Pinpoint the cell where the given text exists, returning its (X, Y) midpoint coordinate. 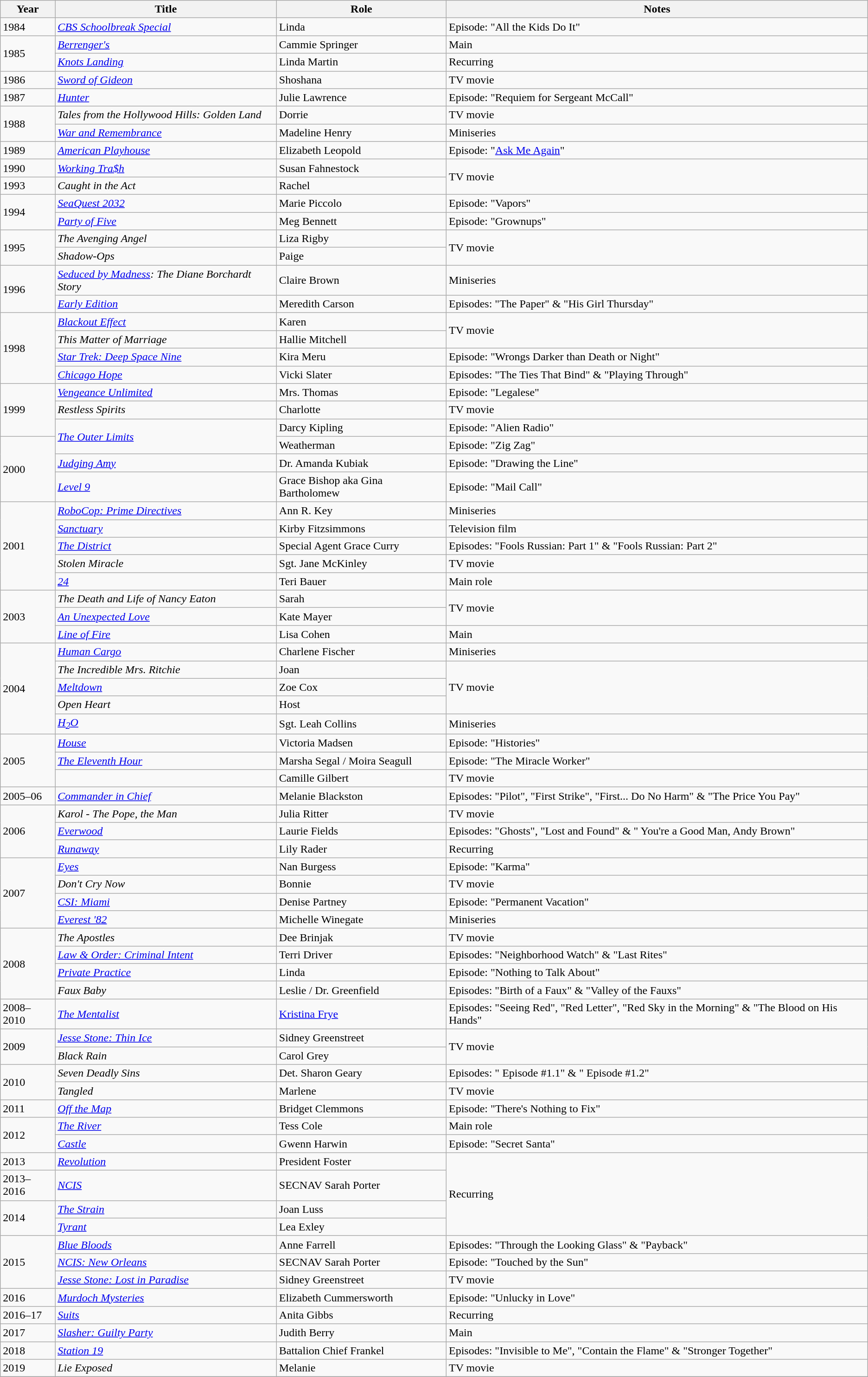
Lisa Cohen (361, 634)
2003 (28, 617)
Revolution (166, 1161)
Everest '82 (166, 919)
Victoria Madsen (361, 743)
2001 (28, 546)
Julie Lawrence (361, 97)
Judith Berry (361, 1333)
Caught in the Act (166, 185)
2013–2016 (28, 1185)
Denise Partney (361, 902)
Leslie / Dr. Greenfield (361, 990)
2009 (28, 1047)
Commander in Chief (166, 796)
War and Remembrance (166, 133)
Sgt. Leah Collins (361, 724)
Episode: "The Miracle Worker" (657, 761)
Marlene (361, 1091)
Chicago Hope (166, 375)
H2O (166, 724)
Charlene Fischer (361, 652)
Stolen Miracle (166, 564)
Bonnie (361, 884)
Runaway (166, 849)
Episodes: "Fools Russian: Part 1" & "Fools Russian: Part 2" (657, 546)
Weatherman (361, 445)
Mrs. Thomas (361, 392)
Law & Order: Criminal Intent (166, 955)
Knots Landing (166, 62)
2007 (28, 893)
2011 (28, 1109)
Meltdown (166, 687)
NCIS: New Orleans (166, 1262)
Episode: "All the Kids Do It" (657, 27)
Vicki Slater (361, 375)
Judging Amy (166, 463)
1987 (28, 97)
Vengeance Unlimited (166, 392)
Michelle Winegate (361, 919)
Episode: "Nothing to Talk About" (657, 972)
Episode: "Grownups" (657, 221)
Dr. Amanda Kubiak (361, 463)
2004 (28, 689)
1986 (28, 80)
Episode: "Requiem for Sergeant McCall" (657, 97)
Teri Bauer (361, 581)
Level 9 (166, 487)
Joan (361, 669)
Karol - The Pope, the Man (166, 814)
Episodes: "Invisible to Me", "Contain the Flame" & "Stronger Together" (657, 1351)
Claire Brown (361, 280)
Grace Bishop aka Gina Bartholomew (361, 487)
Black Rain (166, 1056)
24 (166, 581)
2019 (28, 1368)
Seduced by Madness: The Diane Borchardt Story (166, 280)
Cammie Springer (361, 45)
Episode: "Vapors" (657, 203)
Meg Bennett (361, 221)
Episodes: "The Ties That Bind" & "Playing Through" (657, 375)
Episodes: "Seeing Red", "Red Letter", "Red Sky in the Morning" & "The Blood on His Hands" (657, 1014)
Nan Burgess (361, 867)
Episode: "Mail Call" (657, 487)
Paige (361, 256)
Eyes (166, 867)
Episode: "Ask Me Again" (657, 150)
Off the Map (166, 1109)
Restless Spirits (166, 410)
1995 (28, 248)
Episodes: "Pilot", "First Strike", "First... Do No Harm" & "The Price You Pay" (657, 796)
1989 (28, 150)
The District (166, 546)
The Incredible Mrs. Ritchie (166, 669)
Sarah (361, 599)
Darcy Kipling (361, 427)
The Apostles (166, 937)
2008 (28, 963)
Episodes: "Neighborhood Watch" & "Last Rites" (657, 955)
Episodes: "The Paper" & "His Girl Thursday" (657, 304)
Melanie Blackston (361, 796)
2006 (28, 831)
Kirby Fitzsimmons (361, 528)
Year (28, 9)
Tyrant (166, 1227)
Liza Rigby (361, 239)
Marie Piccolo (361, 203)
Jesse Stone: Lost in Paradise (166, 1280)
SeaQuest 2032 (166, 203)
Linda Martin (361, 62)
Host (361, 705)
Blackout Effect (166, 322)
The River (166, 1126)
NCIS (166, 1185)
Episode: "Histories" (657, 743)
Episode: "Permanent Vacation" (657, 902)
CBS Schoolbreak Special (166, 27)
1990 (28, 168)
Private Practice (166, 972)
Title (166, 9)
Episode: "Zig Zag" (657, 445)
Anne Farrell (361, 1244)
Episode: "Karma" (657, 867)
Castle (166, 1144)
Tangled (166, 1091)
The Avenging Angel (166, 239)
1999 (28, 410)
Episode: "Drawing the Line" (657, 463)
Bridget Clemmons (361, 1109)
Party of Five (166, 221)
Episodes: "Ghosts", "Lost and Found" & " You're a Good Man, Andy Brown" (657, 831)
Episode: "There's Nothing to Fix" (657, 1109)
Kristina Frye (361, 1014)
Early Edition (166, 304)
Episode: "Secret Santa" (657, 1144)
1984 (28, 27)
2005–06 (28, 796)
Tales from the Hollywood Hills: Golden Land (166, 115)
House (166, 743)
Zoe Cox (361, 687)
Human Cargo (166, 652)
Jesse Stone: Thin Ice (166, 1038)
2014 (28, 1218)
Station 19 (166, 1351)
Television film (657, 528)
Elizabeth Cummersworth (361, 1297)
Sanctuary (166, 528)
2013 (28, 1161)
President Foster (361, 1161)
Lily Rader (361, 849)
Dorrie (361, 115)
1993 (28, 185)
Camille Gilbert (361, 778)
Everwood (166, 831)
Episode: "Touched by the Sun" (657, 1262)
Sgt. Jane McKinley (361, 564)
Elizabeth Leopold (361, 150)
2008–2010 (28, 1014)
Melanie (361, 1368)
2012 (28, 1135)
2018 (28, 1351)
Berrenger's (166, 45)
Lea Exley (361, 1227)
Gwenn Harwin (361, 1144)
This Matter of Marriage (166, 339)
An Unexpected Love (166, 617)
Seven Deadly Sins (166, 1073)
Sword of Gideon (166, 80)
Open Heart (166, 705)
Episode: "Wrongs Darker than Death or Night" (657, 357)
Kate Mayer (361, 617)
2016–17 (28, 1315)
Don't Cry Now (166, 884)
Role (361, 9)
2000 (28, 469)
Det. Sharon Geary (361, 1073)
Dee Brinjak (361, 937)
Episode: "Unlucky in Love" (657, 1297)
Special Agent Grace Curry (361, 546)
American Playhouse (166, 150)
Rachel (361, 185)
1994 (28, 212)
The Mentalist (166, 1014)
Hunter (166, 97)
Laurie Fields (361, 831)
Karen (361, 322)
The Death and Life of Nancy Eaton (166, 599)
Murdoch Mysteries (166, 1297)
1988 (28, 124)
Julia Ritter (361, 814)
Episodes: "Birth of a Faux" & "Valley of the Fauxs" (657, 990)
The Eleventh Hour (166, 761)
Hallie Mitchell (361, 339)
Episode: "Legalese" (657, 392)
Suits (166, 1315)
2016 (28, 1297)
Carol Grey (361, 1056)
Episodes: " Episode #1.1" & " Episode #1.2" (657, 1073)
Kira Meru (361, 357)
Slasher: Guilty Party (166, 1333)
2015 (28, 1262)
2005 (28, 761)
RoboCop: Prime Directives (166, 510)
1996 (28, 289)
Shadow-Ops (166, 256)
Susan Fahnestock (361, 168)
Marsha Segal / Moira Seagull (361, 761)
Joan Luss (361, 1209)
Episode: "Alien Radio" (657, 427)
Blue Bloods (166, 1244)
CSI: Miami (166, 902)
1998 (28, 348)
Anita Gibbs (361, 1315)
2010 (28, 1082)
The Strain (166, 1209)
Meredith Carson (361, 304)
Tess Cole (361, 1126)
Madeline Henry (361, 133)
Line of Fire (166, 634)
The Outer Limits (166, 436)
Faux Baby (166, 990)
1985 (28, 53)
Battalion Chief Frankel (361, 1351)
Lie Exposed (166, 1368)
Star Trek: Deep Space Nine (166, 357)
Working Tra$h (166, 168)
Ann R. Key (361, 510)
Charlotte (361, 410)
Shoshana (361, 80)
2017 (28, 1333)
Terri Driver (361, 955)
Notes (657, 9)
Episodes: "Through the Looking Glass" & "Payback" (657, 1244)
